Output the [x, y] coordinate of the center of the cell containing the given text.  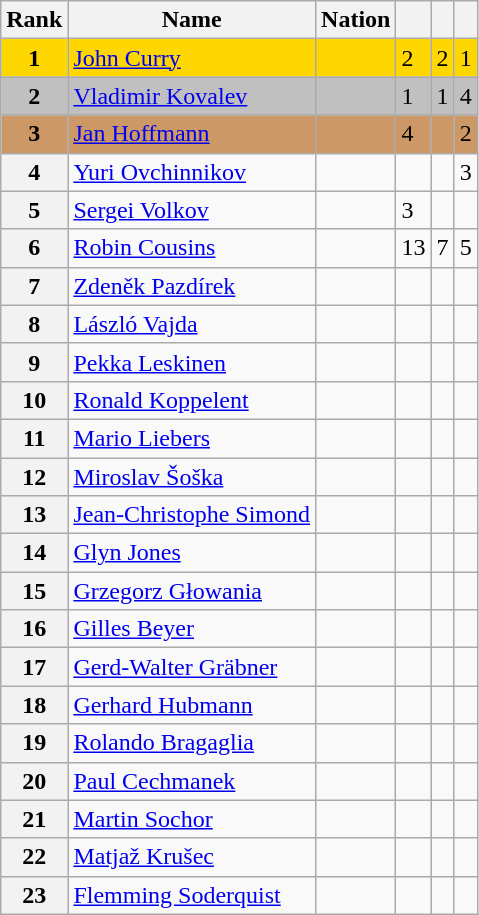
17 [34, 667]
Ronald Koppelent [192, 400]
14 [34, 553]
Grzegorz Głowania [192, 591]
15 [34, 591]
Yuri Ovchinnikov [192, 172]
Miroslav Šoška [192, 477]
Gilles Beyer [192, 629]
21 [34, 819]
6 [34, 248]
Mario Liebers [192, 438]
18 [34, 705]
19 [34, 743]
20 [34, 781]
Jan Hoffmann [192, 134]
Nation [356, 20]
John Curry [192, 58]
Matjaž Krušec [192, 857]
Vladimir Kovalev [192, 96]
László Vajda [192, 324]
Martin Sochor [192, 819]
Robin Cousins [192, 248]
Name [192, 20]
Sergei Volkov [192, 210]
11 [34, 438]
Rolando Bragaglia [192, 743]
23 [34, 895]
Gerd-Walter Gräbner [192, 667]
12 [34, 477]
9 [34, 362]
Flemming Soderquist [192, 895]
Paul Cechmanek [192, 781]
Zdeněk Pazdírek [192, 286]
22 [34, 857]
Glyn Jones [192, 553]
Jean-Christophe Simond [192, 515]
16 [34, 629]
10 [34, 400]
Pekka Leskinen [192, 362]
8 [34, 324]
Rank [34, 20]
Gerhard Hubmann [192, 705]
